Extract the [x, y] coordinate from the center of the cell holding the provided text.  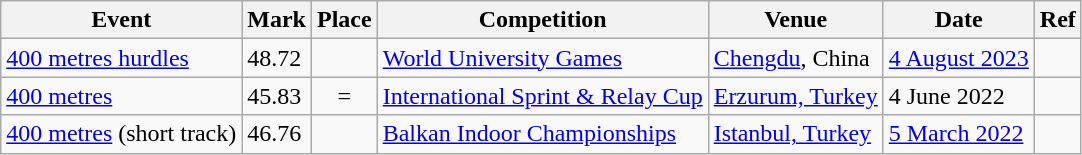
4 June 2022 [958, 96]
45.83 [277, 96]
Place [344, 20]
48.72 [277, 58]
Balkan Indoor Championships [542, 134]
Competition [542, 20]
46.76 [277, 134]
Mark [277, 20]
Chengdu, China [796, 58]
Ref [1058, 20]
400 metres hurdles [122, 58]
International Sprint & Relay Cup [542, 96]
= [344, 96]
Date [958, 20]
Venue [796, 20]
Event [122, 20]
Istanbul, Turkey [796, 134]
World University Games [542, 58]
400 metres (short track) [122, 134]
5 March 2022 [958, 134]
400 metres [122, 96]
4 August 2023 [958, 58]
Erzurum, Turkey [796, 96]
